Scan for the cell matching the given text and deliver its (X, Y) coordinate at center. 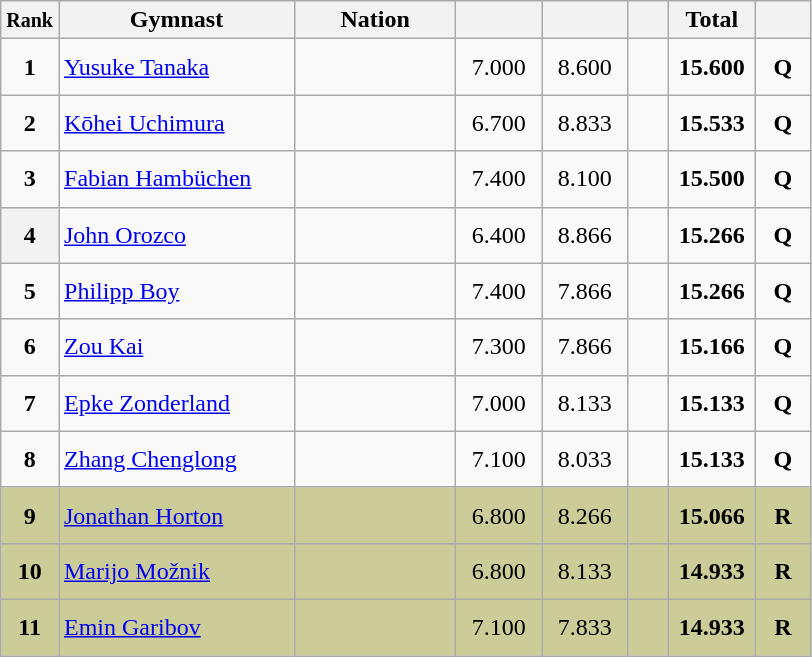
15.066 (712, 515)
Jonathan Horton (176, 515)
Emin Garibov (176, 627)
15.500 (712, 179)
8.600 (585, 67)
John Orozco (176, 235)
11 (30, 627)
8.100 (585, 179)
6 (30, 347)
15.166 (712, 347)
Kōhei Uchimura (176, 123)
Epke Zonderland (176, 403)
8.266 (585, 515)
15.533 (712, 123)
7.833 (585, 627)
Zhang Chenglong (176, 459)
8 (30, 459)
Yusuke Tanaka (176, 67)
Marijo Možnik (176, 571)
8.833 (585, 123)
Zou Kai (176, 347)
6.400 (499, 235)
Nation (376, 20)
8.033 (585, 459)
6.700 (499, 123)
Total (712, 20)
3 (30, 179)
Gymnast (176, 20)
7 (30, 403)
Rank (30, 20)
1 (30, 67)
Philipp Boy (176, 291)
7.300 (499, 347)
10 (30, 571)
4 (30, 235)
Fabian Hambüchen (176, 179)
2 (30, 123)
9 (30, 515)
8.866 (585, 235)
5 (30, 291)
15.600 (712, 67)
